Scan for the cell matching the given text and deliver its [x, y] coordinate at center. 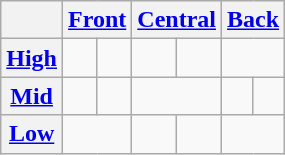
Back [254, 20]
Mid [32, 96]
Front [98, 20]
Central [177, 20]
Low [32, 134]
High [32, 58]
